Return [x, y] of the center of cell containing provided text 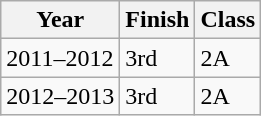
Class [228, 20]
2011–2012 [60, 58]
2012–2013 [60, 96]
Year [60, 20]
Finish [158, 20]
